Return [x, y] of the center of cell containing provided text 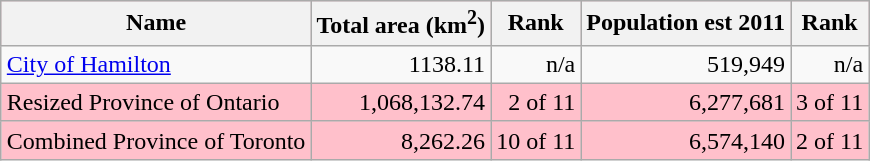
1,068,132.74 [401, 102]
3 of 11 [830, 102]
Resized Province of Ontario [156, 102]
Name [156, 24]
519,949 [686, 64]
10 of 11 [536, 140]
6,277,681 [686, 102]
City of Hamilton [156, 64]
Population est 2011 [686, 24]
Total area (km2) [401, 24]
6,574,140 [686, 140]
1138.11 [401, 64]
8,262.26 [401, 140]
Combined Province of Toronto [156, 140]
